Detect which cell encompasses the target text, then output its [X, Y] center coordinate. 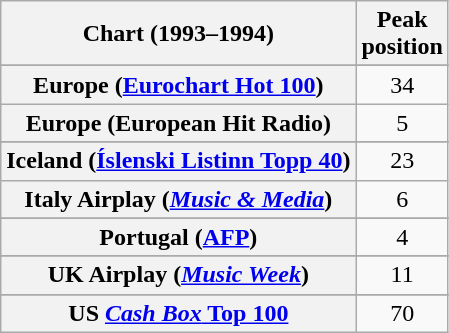
11 [402, 275]
34 [402, 85]
Europe (European Hit Radio) [178, 123]
Italy Airplay (Music & Media) [178, 199]
Iceland (Íslenski Listinn Topp 40) [178, 161]
70 [402, 313]
Portugal (AFP) [178, 237]
4 [402, 237]
Peakposition [402, 34]
5 [402, 123]
Chart (1993–1994) [178, 34]
23 [402, 161]
US Cash Box Top 100 [178, 313]
6 [402, 199]
UK Airplay (Music Week) [178, 275]
Europe (Eurochart Hot 100) [178, 85]
